Return the [x, y] coordinate for the center point of the cell that contains the specified text.  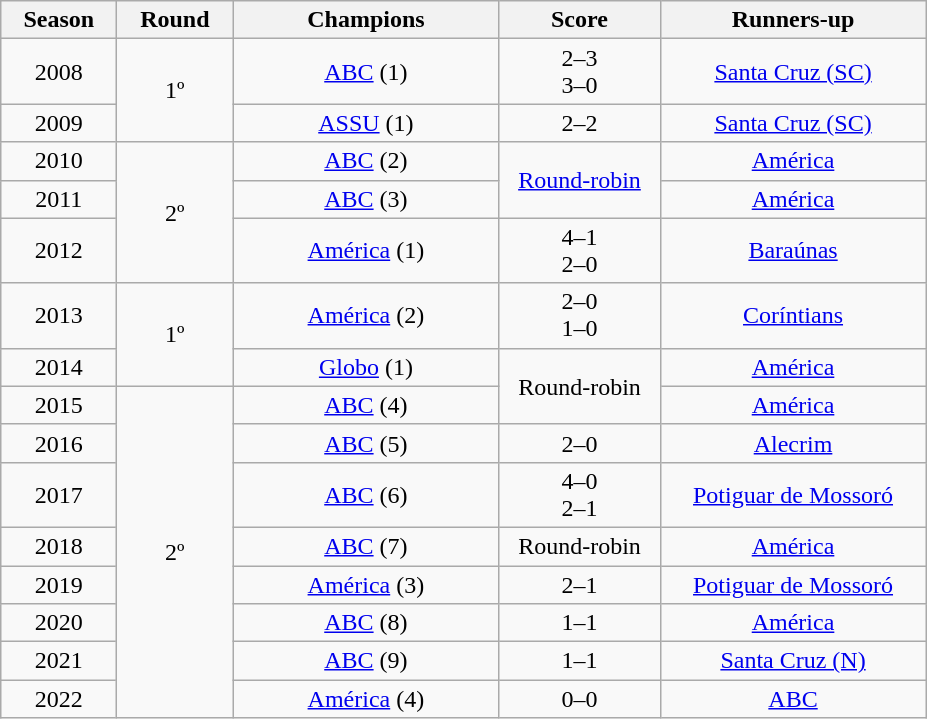
2016 [59, 443]
2–01–0 [580, 316]
Globo (1) [366, 367]
2012 [59, 250]
Baraúnas [793, 250]
América (4) [366, 699]
ASSU (1) [366, 123]
América (2) [366, 316]
América (1) [366, 250]
ABC (5) [366, 443]
ABC (6) [366, 494]
4–02–1 [580, 494]
Champions [366, 20]
Alecrim [793, 443]
4–12–0 [580, 250]
Runners-up [793, 20]
2009 [59, 123]
2–2 [580, 123]
2019 [59, 585]
2–0 [580, 443]
2021 [59, 661]
0–0 [580, 699]
2010 [59, 161]
2017 [59, 494]
América (3) [366, 585]
Season [59, 20]
ABC (9) [366, 661]
2020 [59, 623]
Santa Cruz (N) [793, 661]
ABC (4) [366, 405]
Coríntians [793, 316]
2013 [59, 316]
2014 [59, 367]
2011 [59, 199]
2018 [59, 546]
ABC (2) [366, 161]
Round [175, 20]
2–33–0 [580, 72]
2–1 [580, 585]
ABC (8) [366, 623]
ABC (7) [366, 546]
2022 [59, 699]
ABC [793, 699]
ABC (3) [366, 199]
ABC (1) [366, 72]
2008 [59, 72]
2015 [59, 405]
Score [580, 20]
